Determine the [X, Y] coordinate at the center of the cell enclosing the given text.  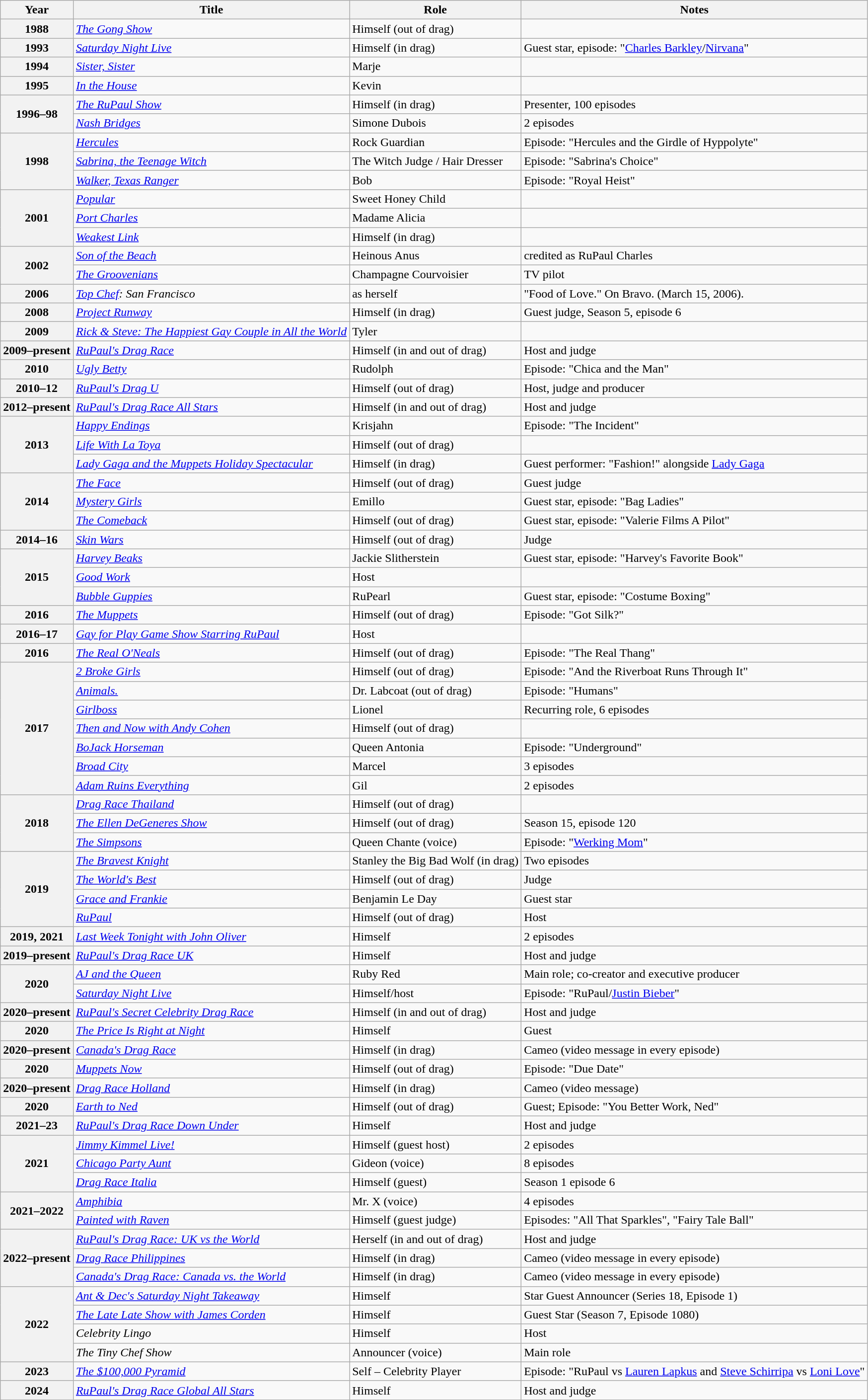
Port Charles [211, 218]
Role [435, 10]
Episode: "Hercules and the Girdle of Hyppolyte" [694, 142]
Self – Celebrity Player [435, 1371]
2021–2022 [37, 1211]
Broad City [211, 766]
Two episodes [694, 861]
Guest judge, Season 5, episode 6 [694, 312]
Emillo [435, 501]
2006 [37, 294]
Main role [694, 1352]
Jimmy Kimmel Live! [211, 1144]
Celebrity Lingo [211, 1333]
Son of the Beach [211, 256]
1998 [37, 161]
2010–12 [37, 388]
RuPaul's Drag Race UK [211, 955]
Guest star, episode: "Bag Ladies" [694, 501]
Heinous Anus [435, 256]
Title [211, 10]
1995 [37, 85]
Recurring role, 6 episodes [694, 709]
Project Runway [211, 312]
2016–17 [37, 634]
Drag Race Thailand [211, 804]
Grace and Frankie [211, 899]
Year [37, 10]
Ant & Dec's Saturday Night Takeaway [211, 1296]
Rick & Steve: The Happiest Gay Couple in All the World [211, 331]
2001 [37, 218]
The Real O'Neals [211, 653]
2012–present [37, 407]
Episode: "Underground" [694, 747]
Drag Race Holland [211, 1088]
Marcel [435, 766]
Mr. X (voice) [435, 1201]
Girlboss [211, 709]
2015 [37, 577]
2019–present [37, 955]
2019, 2021 [37, 936]
Kevin [435, 85]
Season 1 episode 6 [694, 1182]
2018 [37, 823]
Guest star, episode: "Harvey's Favorite Book" [694, 558]
Guest star, episode: "Charles Barkley/Nirvana" [694, 48]
RuPaul's Drag Race [211, 350]
Announcer (voice) [435, 1352]
Dr. Labcoat (out of drag) [435, 691]
Benjamin Le Day [435, 899]
Marje [435, 67]
8 episodes [694, 1164]
The Groovenians [211, 275]
Nash Bridges [211, 123]
Notes [694, 10]
RuPaul's Drag Race All Stars [211, 407]
Ruby Red [435, 974]
Episode: "Humans" [694, 691]
Good Work [211, 577]
Himself/host [435, 993]
Earth to Ned [211, 1106]
2017 [37, 728]
Episode: "The Real Thang" [694, 653]
Harvey Beaks [211, 558]
The World's Best [211, 880]
Star Guest Announcer (Series 18, Episode 1) [694, 1296]
RuPaul's Drag Race Down Under [211, 1125]
Painted with Raven [211, 1220]
Queen Antonia [435, 747]
Hercules [211, 142]
The Muppets [211, 615]
as herself [435, 294]
Bob [435, 180]
BoJack Horseman [211, 747]
2013 [37, 445]
Episode: "Due Date" [694, 1069]
Cameo (video message) [694, 1088]
Last Week Tonight with John Oliver [211, 936]
Guest [694, 1031]
Stanley the Big Bad Wolf (in drag) [435, 861]
Walker, Texas Ranger [211, 180]
The $100,000 Pyramid [211, 1371]
Sister, Sister [211, 67]
Weakest Link [211, 237]
Episode: "The Incident" [694, 426]
2009–present [37, 350]
Episode: "Chica and the Man" [694, 369]
Popular [211, 199]
Bubble Guppies [211, 596]
1994 [37, 67]
Life With La Toya [211, 445]
RuPaul's Drag Race: UK vs the World [211, 1239]
RuPearl [435, 596]
The Ellen DeGeneres Show [211, 823]
Lady Gaga and the Muppets Holiday Spectacular [211, 464]
TV pilot [694, 275]
The Witch Judge / Hair Dresser [435, 161]
Krisjahn [435, 426]
The Bravest Knight [211, 861]
"Food of Love." On Bravo. (March 15, 2006). [694, 294]
Episode: "RuPaul vs Lauren Lapkus and Steve Schirripa vs Loni Love" [694, 1371]
Presenter, 100 episodes [694, 104]
2008 [37, 312]
Episode: "Sabrina's Choice" [694, 161]
Tyler [435, 331]
2024 [37, 1390]
Episode: "And the Riverboat Runs Through It" [694, 672]
The Comeback [211, 520]
Happy Endings [211, 426]
2023 [37, 1371]
Himself (guest judge) [435, 1220]
RuPaul's Drag Race Global All Stars [211, 1390]
Skin Wars [211, 539]
Guest; Episode: "You Better Work, Ned" [694, 1106]
Simone Dubois [435, 123]
Queen Chante (voice) [435, 842]
Herself (in and out of drag) [435, 1239]
2010 [37, 369]
Top Chef: San Francisco [211, 294]
Amphibia [211, 1201]
Guest star [694, 899]
Muppets Now [211, 1069]
RuPaul's Secret Celebrity Drag Race [211, 1012]
Ugly Betty [211, 369]
The Gong Show [211, 29]
Host, judge and producer [694, 388]
1996–98 [37, 114]
1993 [37, 48]
Season 15, episode 120 [694, 823]
Sweet Honey Child [435, 199]
Himself (guest) [435, 1182]
2014–16 [37, 539]
Champagne Courvoisier [435, 275]
The RuPaul Show [211, 104]
Canada's Drag Race: Canada vs. the World [211, 1277]
Episode: "Werking Mom" [694, 842]
The Simpsons [211, 842]
Guest performer: "Fashion!" alongside Lady Gaga [694, 464]
The Face [211, 482]
Guest star, episode: "Valerie Films A Pilot" [694, 520]
Canada's Drag Race [211, 1050]
Gay for Play Game Show Starring RuPaul [211, 634]
2021–23 [37, 1125]
Guest star, episode: "Costume Boxing" [694, 596]
Guest judge [694, 482]
In the House [211, 85]
Chicago Party Aunt [211, 1164]
Himself (guest host) [435, 1144]
Drag Race Philippines [211, 1258]
2021 [37, 1163]
Episode: "RuPaul/Justin Bieber" [694, 993]
4 episodes [694, 1201]
Sabrina, the Teenage Witch [211, 161]
Jackie Slitherstein [435, 558]
Rock Guardian [435, 142]
The Tiny Chef Show [211, 1352]
2022 [37, 1324]
Animals. [211, 691]
The Price Is Right at Night [211, 1031]
2002 [37, 265]
Gil [435, 785]
Then and Now with Andy Cohen [211, 728]
Mystery Girls [211, 501]
AJ and the Queen [211, 974]
Rudolph [435, 369]
1988 [37, 29]
RuPaul [211, 918]
2009 [37, 331]
2 Broke Girls [211, 672]
Episodes: "All That Sparkles", "Fairy Tale Ball" [694, 1220]
credited as RuPaul Charles [694, 256]
RuPaul's Drag U [211, 388]
2019 [37, 889]
Adam Ruins Everything [211, 785]
2014 [37, 501]
Drag Race Italia [211, 1182]
Lionel [435, 709]
Episode: "Got Silk?" [694, 615]
Guest Star (Season 7, Episode 1080) [694, 1315]
2022–present [37, 1258]
Madame Alicia [435, 218]
Gideon (voice) [435, 1164]
Episode: "Royal Heist" [694, 180]
Main role; co-creator and executive producer [694, 974]
The Late Late Show with James Corden [211, 1315]
3 episodes [694, 766]
